From the cell containing the given text, extract its center point as (X, Y) coordinate. 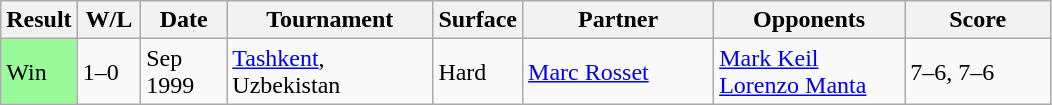
Result (39, 20)
Marc Rosset (618, 72)
Tournament (330, 20)
Opponents (810, 20)
Date (184, 20)
Win (39, 72)
Surface (478, 20)
Mark Keil Lorenzo Manta (810, 72)
Score (978, 20)
7–6, 7–6 (978, 72)
W/L (109, 20)
Tashkent, Uzbekistan (330, 72)
Hard (478, 72)
Sep 1999 (184, 72)
Partner (618, 20)
1–0 (109, 72)
